Search for the cell housing the specified text and yield its [x, y] center coordinate. 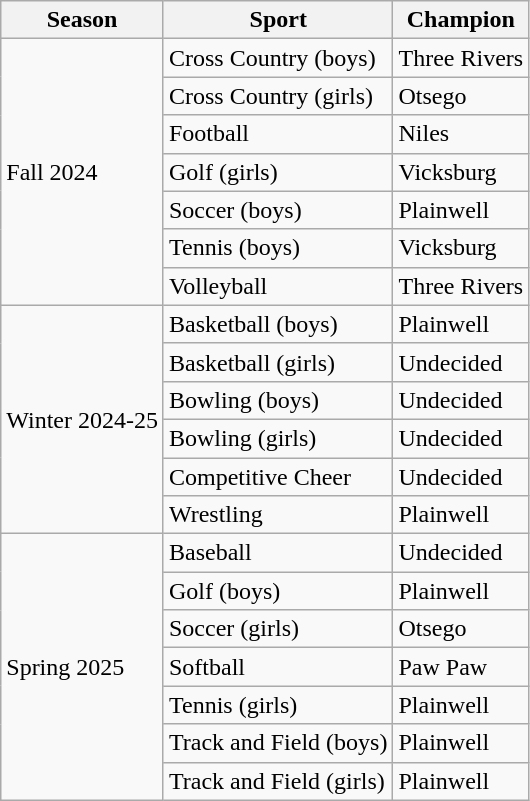
Sport [278, 20]
Competitive Cheer [278, 477]
Baseball [278, 553]
Wrestling [278, 515]
Tennis (boys) [278, 248]
Paw Paw [461, 667]
Football [278, 134]
Spring 2025 [82, 667]
Golf (girls) [278, 172]
Track and Field (boys) [278, 743]
Basketball (boys) [278, 324]
Niles [461, 134]
Cross Country (girls) [278, 96]
Fall 2024 [82, 172]
Volleyball [278, 286]
Bowling (girls) [278, 438]
Softball [278, 667]
Season [82, 20]
Champion [461, 20]
Soccer (boys) [278, 210]
Winter 2024-25 [82, 419]
Bowling (boys) [278, 400]
Tennis (girls) [278, 705]
Basketball (girls) [278, 362]
Golf (boys) [278, 591]
Track and Field (girls) [278, 781]
Cross Country (boys) [278, 58]
Soccer (girls) [278, 629]
